Return [X, Y] of the center of cell containing provided text 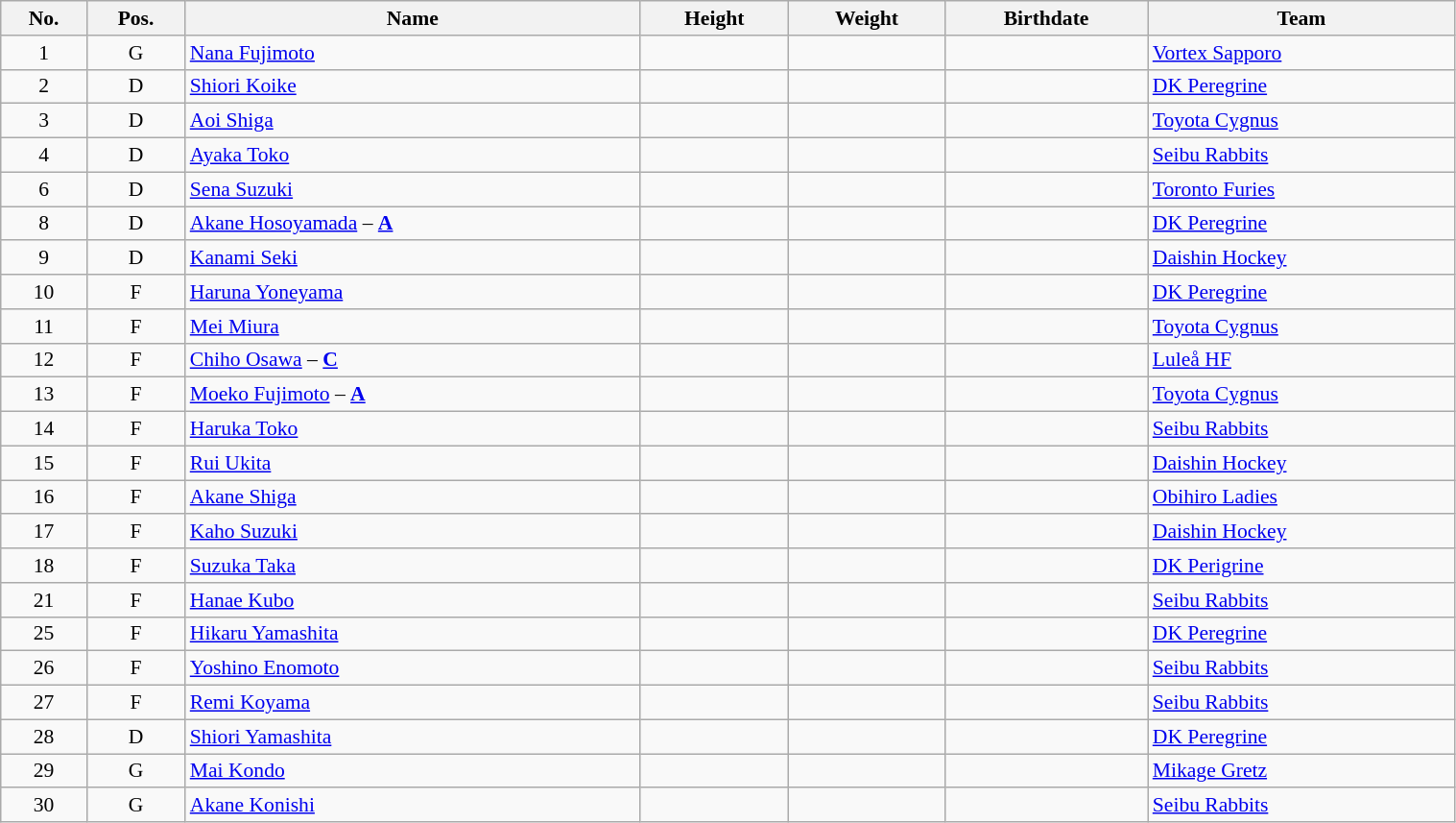
Akane Konishi [413, 806]
28 [44, 737]
Ayaka Toko [413, 156]
11 [44, 327]
Suzuka Taka [413, 566]
27 [44, 703]
10 [44, 292]
21 [44, 600]
Obihiro Ladies [1301, 497]
9 [44, 258]
Hikaru Yamashita [413, 634]
Name [413, 18]
Mai Kondo [413, 771]
Height [714, 18]
30 [44, 806]
12 [44, 360]
Haruka Toko [413, 429]
Shiori Yamashita [413, 737]
Moeko Fujimoto – A [413, 395]
Vortex Sapporo [1301, 53]
Luleå HF [1301, 360]
Haruna Yoneyama [413, 292]
Birthdate [1046, 18]
18 [44, 566]
3 [44, 121]
8 [44, 224]
Mei Miura [413, 327]
26 [44, 668]
13 [44, 395]
Sena Suzuki [413, 189]
29 [44, 771]
Yoshino Enomoto [413, 668]
Chiho Osawa – C [413, 360]
1 [44, 53]
Toronto Furies [1301, 189]
Akane Shiga [413, 497]
Kaho Suzuki [413, 532]
Mikage Gretz [1301, 771]
Nana Fujimoto [413, 53]
Shiori Koike [413, 86]
Team [1301, 18]
No. [44, 18]
Aoi Shiga [413, 121]
Pos. [135, 18]
6 [44, 189]
4 [44, 156]
15 [44, 463]
14 [44, 429]
DK Perigrine [1301, 566]
17 [44, 532]
Kanami Seki [413, 258]
2 [44, 86]
16 [44, 497]
Rui Ukita [413, 463]
Hanae Kubo [413, 600]
Remi Koyama [413, 703]
Weight [868, 18]
25 [44, 634]
Akane Hosoyamada – A [413, 224]
